Return the [X, Y] coordinate for the center point of the cell that contains the specified text.  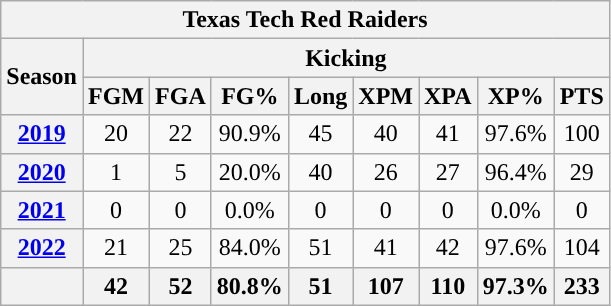
97.3% [516, 286]
20 [116, 134]
Long [320, 96]
96.4% [516, 172]
XPA [448, 96]
100 [582, 134]
2020 [42, 172]
5 [181, 172]
90.9% [250, 134]
29 [582, 172]
52 [181, 286]
20.0% [250, 172]
26 [386, 172]
Texas Tech Red Raiders [306, 20]
27 [448, 172]
107 [386, 286]
45 [320, 134]
FGA [181, 96]
XPM [386, 96]
1 [116, 172]
233 [582, 286]
2019 [42, 134]
PTS [582, 96]
XP% [516, 96]
2021 [42, 210]
80.8% [250, 286]
FGM [116, 96]
25 [181, 248]
FG% [250, 96]
Kicking [346, 58]
2022 [42, 248]
104 [582, 248]
84.0% [250, 248]
Season [42, 77]
22 [181, 134]
21 [116, 248]
110 [448, 286]
